From the cell containing the given text, extract its center point as (X, Y) coordinate. 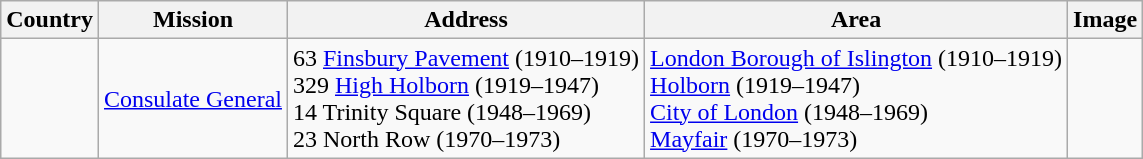
Image (1106, 20)
Country (50, 20)
Consulate General (192, 98)
London Borough of Islington (1910–1919)Holborn (1919–1947)City of London (1948–1969)Mayfair (1970–1973) (856, 98)
63 Finsbury Pavement (1910–1919)329 High Holborn (1919–1947)14 Trinity Square (1948–1969)23 North Row (1970–1973) (466, 98)
Address (466, 20)
Mission (192, 20)
Area (856, 20)
